Extract the [X, Y] coordinate from the center of the cell holding the provided text.  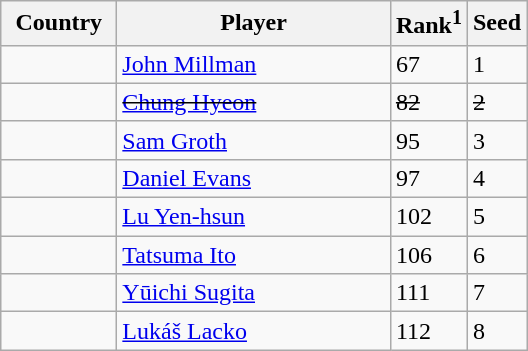
Lukáš Lacko [254, 331]
97 [428, 178]
111 [428, 293]
Rank1 [428, 24]
5 [496, 217]
112 [428, 331]
Tatsuma Ito [254, 255]
67 [428, 64]
102 [428, 217]
Sam Groth [254, 140]
Chung Hyeon [254, 102]
John Millman [254, 64]
2 [496, 102]
Yūichi Sugita [254, 293]
7 [496, 293]
95 [428, 140]
3 [496, 140]
106 [428, 255]
1 [496, 64]
82 [428, 102]
4 [496, 178]
Daniel Evans [254, 178]
Country [59, 24]
Lu Yen-hsun [254, 217]
Seed [496, 24]
6 [496, 255]
Player [254, 24]
8 [496, 331]
